Search for the cell housing the specified text and yield its (x, y) center coordinate. 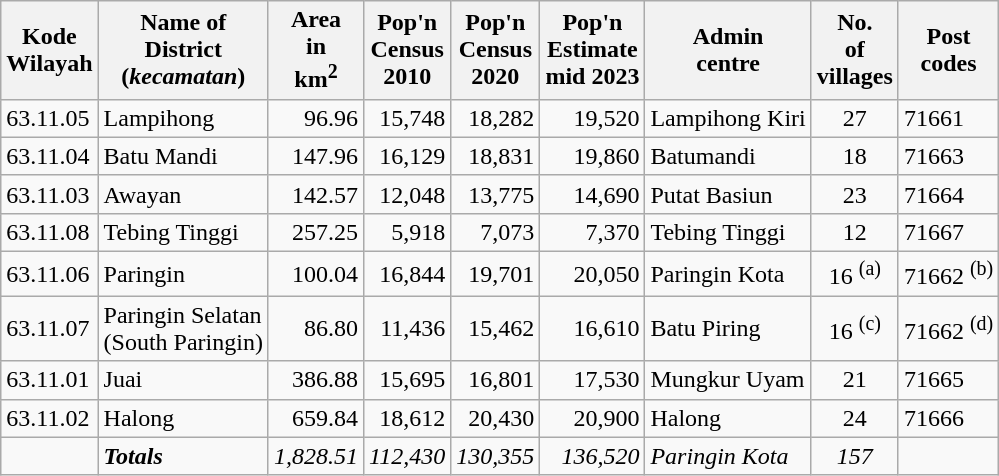
Name ofDistrict(kecamatan) (183, 50)
63.11.04 (50, 156)
18,612 (408, 418)
Juai (183, 380)
63.11.01 (50, 380)
Batu Mandi (183, 156)
Paringin Selatan (South Paringin) (183, 328)
13,775 (496, 194)
100.04 (316, 274)
19,520 (592, 118)
12,048 (408, 194)
Totals (183, 456)
17,530 (592, 380)
659.84 (316, 418)
63.11.03 (50, 194)
16,129 (408, 156)
136,520 (592, 456)
20,050 (592, 274)
23 (854, 194)
27 (854, 118)
20,430 (496, 418)
Awayan (183, 194)
19,701 (496, 274)
7,370 (592, 232)
12 (854, 232)
157 (854, 456)
21 (854, 380)
No. ofvillages (854, 50)
Postcodes (948, 50)
5,918 (408, 232)
71661 (948, 118)
96.96 (316, 118)
147.96 (316, 156)
11,436 (408, 328)
71662 (d) (948, 328)
Pop'nEstimatemid 2023 (592, 50)
16,801 (496, 380)
20,900 (592, 418)
15,695 (408, 380)
18 (854, 156)
18,831 (496, 156)
Area in km2 (316, 50)
Pop'nCensus2020 (496, 50)
16 (a) (854, 274)
Lampihong Kiri (728, 118)
63.11.05 (50, 118)
24 (854, 418)
63.11.07 (50, 328)
130,355 (496, 456)
18,282 (496, 118)
86.80 (316, 328)
112,430 (408, 456)
63.11.06 (50, 274)
71664 (948, 194)
386.88 (316, 380)
71662 (b) (948, 274)
63.11.02 (50, 418)
71665 (948, 380)
Admincentre (728, 50)
16 (c) (854, 328)
1,828.51 (316, 456)
257.25 (316, 232)
Putat Basiun (728, 194)
Lampihong (183, 118)
7,073 (496, 232)
Mungkur Uyam (728, 380)
Batu Piring (728, 328)
Paringin (183, 274)
15,462 (496, 328)
Batumandi (728, 156)
63.11.08 (50, 232)
71663 (948, 156)
71666 (948, 418)
15,748 (408, 118)
16,844 (408, 274)
Kode Wilayah (50, 50)
142.57 (316, 194)
Pop'nCensus2010 (408, 50)
16,610 (592, 328)
14,690 (592, 194)
19,860 (592, 156)
71667 (948, 232)
